Detect which cell encompasses the target text, then output its [x, y] center coordinate. 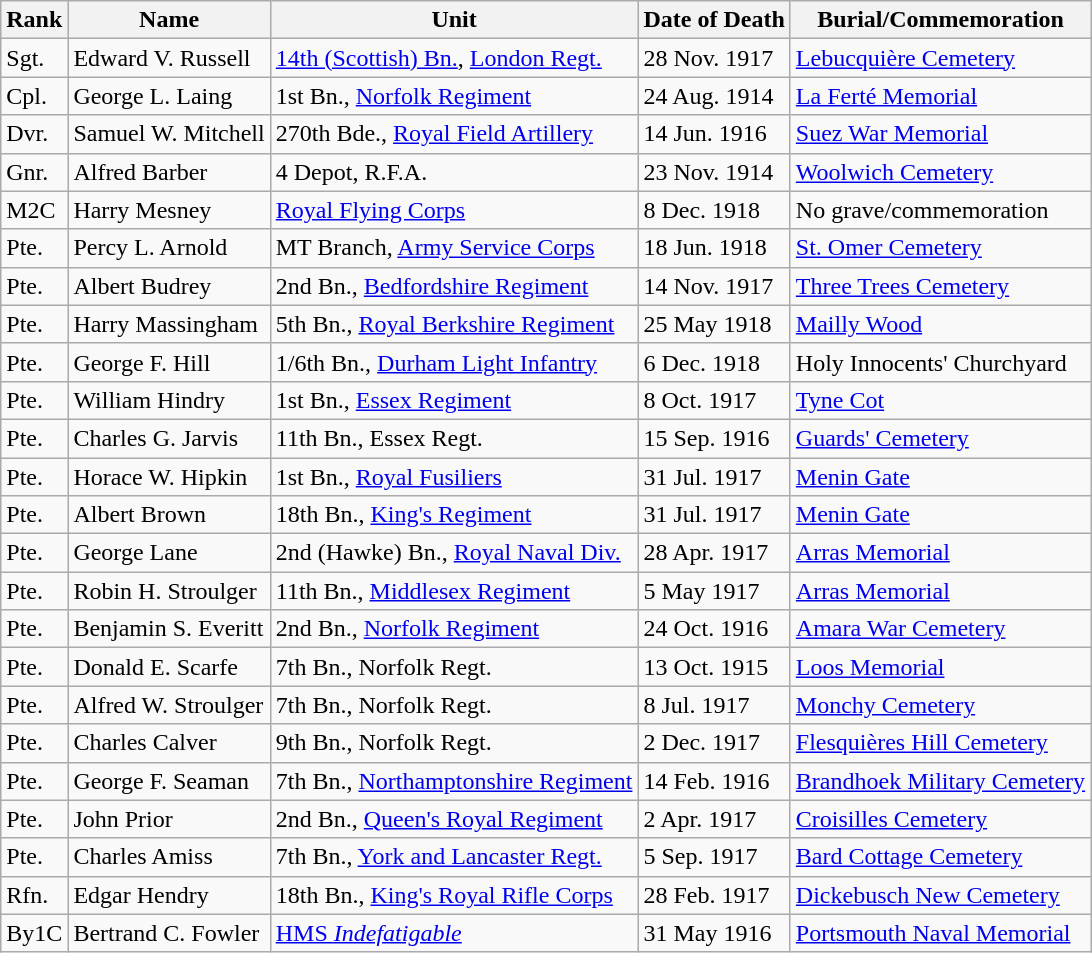
M2C [34, 210]
1st Bn., Essex Regiment [454, 400]
Sgt. [34, 58]
Guards' Cemetery [940, 438]
7th Bn., York and Lancaster Regt. [454, 857]
14 Jun. 1916 [714, 134]
5th Bn., Royal Berkshire Regiment [454, 324]
Charles Amiss [169, 857]
31 May 1916 [714, 933]
1/6th Bn., Durham Light Infantry [454, 362]
8 Jul. 1917 [714, 705]
24 Aug. 1914 [714, 96]
Flesquières Hill Cemetery [940, 743]
Cpl. [34, 96]
No grave/commemoration [940, 210]
Date of Death [714, 20]
William Hindry [169, 400]
St. Omer Cemetery [940, 248]
6 Dec. 1918 [714, 362]
Donald E. Scarfe [169, 667]
George L. Laing [169, 96]
Bard Cottage Cemetery [940, 857]
Mailly Wood [940, 324]
2nd Bn., Queen's Royal Regiment [454, 819]
Name [169, 20]
Alfred Barber [169, 172]
Brandhoek Military Cemetery [940, 781]
2nd Bn., Norfolk Regiment [454, 629]
Loos Memorial [940, 667]
Three Trees Cemetery [940, 286]
18 Jun. 1918 [714, 248]
Lebucquière Cemetery [940, 58]
4 Depot, R.F.A. [454, 172]
Edgar Hendry [169, 895]
Portsmouth Naval Memorial [940, 933]
14th (Scottish) Bn., London Regt. [454, 58]
14 Nov. 1917 [714, 286]
Albert Budrey [169, 286]
2nd (Hawke) Bn., Royal Naval Div. [454, 553]
Bertrand C. Fowler [169, 933]
Percy L. Arnold [169, 248]
28 Nov. 1917 [714, 58]
Dvr. [34, 134]
28 Feb. 1917 [714, 895]
Harry Massingham [169, 324]
Woolwich Cemetery [940, 172]
Tyne Cot [940, 400]
8 Dec. 1918 [714, 210]
11th Bn., Middlesex Regiment [454, 591]
Monchy Cemetery [940, 705]
11th Bn., Essex Regt. [454, 438]
Royal Flying Corps [454, 210]
George F. Seaman [169, 781]
28 Apr. 1917 [714, 553]
13 Oct. 1915 [714, 667]
Edward V. Russell [169, 58]
Unit [454, 20]
Burial/Commemoration [940, 20]
5 Sep. 1917 [714, 857]
Benjamin S. Everitt [169, 629]
Gnr. [34, 172]
George F. Hill [169, 362]
2nd Bn., Bedfordshire Regiment [454, 286]
Holy Innocents' Churchyard [940, 362]
15 Sep. 1916 [714, 438]
John Prior [169, 819]
25 May 1918 [714, 324]
5 May 1917 [714, 591]
8 Oct. 1917 [714, 400]
HMS Indefatigable [454, 933]
Rank [34, 20]
Suez War Memorial [940, 134]
2 Apr. 1917 [714, 819]
9th Bn., Norfolk Regt. [454, 743]
Croisilles Cemetery [940, 819]
1st Bn., Norfolk Regiment [454, 96]
7th Bn., Northamptonshire Regiment [454, 781]
24 Oct. 1916 [714, 629]
George Lane [169, 553]
Horace W. Hipkin [169, 477]
18th Bn., King's Regiment [454, 515]
Robin H. Stroulger [169, 591]
Harry Mesney [169, 210]
2 Dec. 1917 [714, 743]
Alfred W. Stroulger [169, 705]
Rfn. [34, 895]
La Ferté Memorial [940, 96]
23 Nov. 1914 [714, 172]
Charles G. Jarvis [169, 438]
270th Bde., Royal Field Artillery [454, 134]
Dickebusch New Cemetery [940, 895]
14 Feb. 1916 [714, 781]
MT Branch, Army Service Corps [454, 248]
Amara War Cemetery [940, 629]
By1C [34, 933]
18th Bn., King's Royal Rifle Corps [454, 895]
1st Bn., Royal Fusiliers [454, 477]
Charles Calver [169, 743]
Albert Brown [169, 515]
Samuel W. Mitchell [169, 134]
